Scan for the cell matching the given text and deliver its [x, y] coordinate at center. 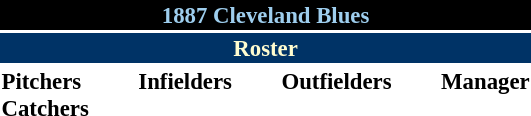
Roster [266, 48]
1887 Cleveland Blues [266, 15]
